Identify which cell holds the provided text, then report its (X, Y) central coordinate. 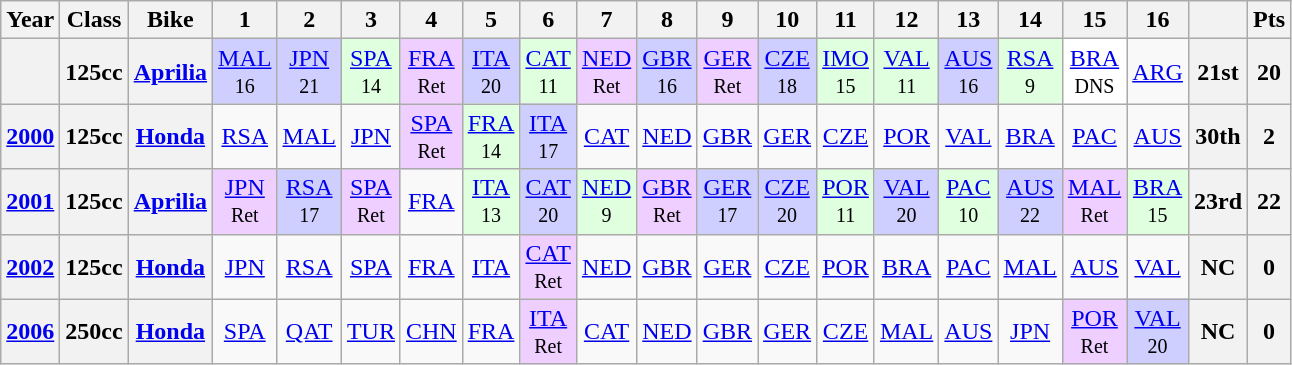
Class (94, 20)
GBRRet (667, 202)
250cc (94, 332)
9 (727, 20)
QAT (309, 332)
BRADNS (1094, 72)
PAC10 (968, 202)
GER17 (727, 202)
IMO15 (846, 72)
3 (370, 20)
CHN (431, 332)
2006 (30, 332)
FRARet (431, 72)
ITA13 (491, 202)
2000 (30, 136)
10 (788, 20)
14 (1030, 20)
POR11 (846, 202)
SPA14 (370, 72)
30th (1218, 136)
2002 (30, 266)
6 (548, 20)
13 (968, 20)
15 (1094, 20)
FRA14 (491, 136)
Year (30, 20)
ITA20 (491, 72)
CAT20 (548, 202)
5 (491, 20)
CZE18 (788, 72)
CZE20 (788, 202)
NED9 (606, 202)
8 (667, 20)
MALRet (1094, 202)
16 (1158, 20)
RSA17 (309, 202)
NEDRet (606, 72)
JPN21 (309, 72)
CAT11 (548, 72)
12 (906, 20)
TUR (370, 332)
PORRet (1094, 332)
1 (245, 20)
MAL16 (245, 72)
ITARet (548, 332)
RSA9 (1030, 72)
VAL11 (906, 72)
ARG (1158, 72)
Bike (170, 20)
BRA15 (1158, 202)
7 (606, 20)
11 (846, 20)
2001 (30, 202)
AUS16 (968, 72)
ITA17 (548, 136)
Pts (1270, 20)
22 (1270, 202)
21st (1218, 72)
AUS22 (1030, 202)
JPNRet (245, 202)
4 (431, 20)
ITA (491, 266)
23rd (1218, 202)
GBR16 (667, 72)
CATRet (548, 266)
20 (1270, 72)
GERRet (727, 72)
